For the text-containing cell, return its midpoint in (x, y) coordinate format. 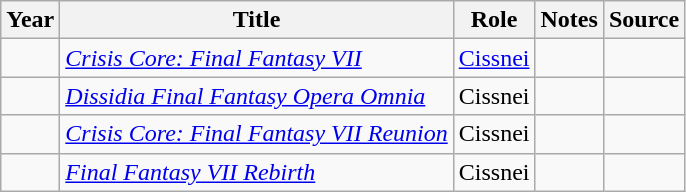
Dissidia Final Fantasy Opera Omnia (256, 96)
Final Fantasy VII Rebirth (256, 172)
Year (30, 20)
Crisis Core: Final Fantasy VII (256, 58)
Title (256, 20)
Crisis Core: Final Fantasy VII Reunion (256, 134)
Source (644, 20)
Role (494, 20)
Notes (569, 20)
